Locate the cell with the specified text and output its [X, Y] center coordinate. 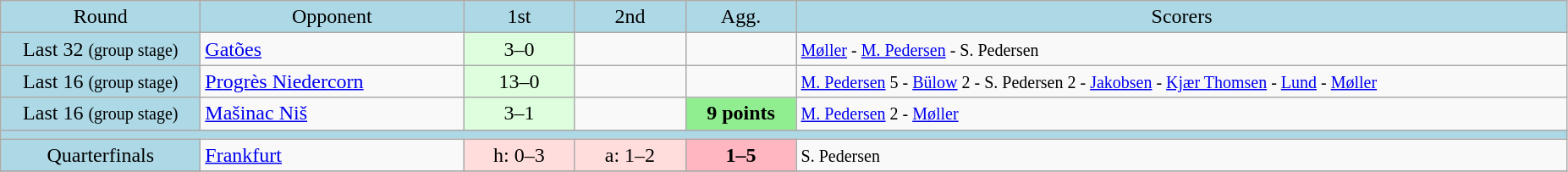
Opponent [332, 17]
Møller - M. Pedersen - S. Pedersen [1181, 49]
2nd [630, 17]
Quarterfinals [101, 155]
Frankfurt [332, 155]
1st [520, 17]
13–0 [520, 81]
Last 32 (group stage) [101, 49]
Progrès Niedercorn [332, 81]
Scorers [1181, 17]
9 points [741, 114]
3–1 [520, 114]
1–5 [741, 155]
h: 0–3 [520, 155]
M. Pedersen 2 - Møller [1181, 114]
a: 1–2 [630, 155]
S. Pedersen [1181, 155]
M. Pedersen 5 - Bülow 2 - S. Pedersen 2 - Jakobsen - Kjær Thomsen - Lund - Møller [1181, 81]
Agg. [741, 17]
Mašinac Niš [332, 114]
Gatões [332, 49]
3–0 [520, 49]
Round [101, 17]
